For the text-containing cell, return its midpoint in (x, y) coordinate format. 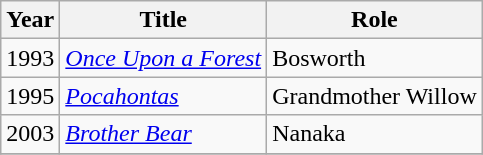
1993 (30, 58)
Grandmother Willow (375, 96)
Once Upon a Forest (164, 58)
Brother Bear (164, 134)
Role (375, 20)
Nanaka (375, 134)
Year (30, 20)
Title (164, 20)
Bosworth (375, 58)
1995 (30, 96)
Pocahontas (164, 96)
2003 (30, 134)
